Locate the cell with the specified text and output its (x, y) center coordinate. 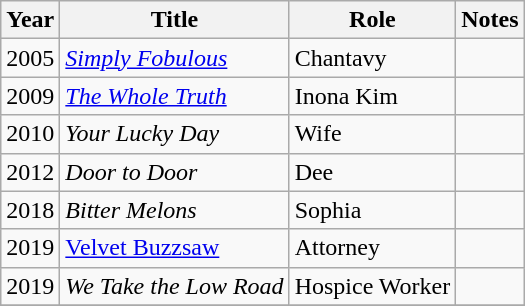
Simply Fobulous (174, 58)
The Whole Truth (174, 96)
Bitter Melons (174, 210)
Chantavy (372, 58)
2009 (30, 96)
Attorney (372, 248)
Title (174, 20)
Your Lucky Day (174, 134)
2005 (30, 58)
Hospice Worker (372, 286)
Wife (372, 134)
Notes (490, 20)
Sophia (372, 210)
Door to Door (174, 172)
2012 (30, 172)
Velvet Buzzsaw (174, 248)
Dee (372, 172)
Year (30, 20)
We Take the Low Road (174, 286)
Inona Kim (372, 96)
2010 (30, 134)
Role (372, 20)
2018 (30, 210)
